Detect which cell encompasses the target text, then output its (x, y) center coordinate. 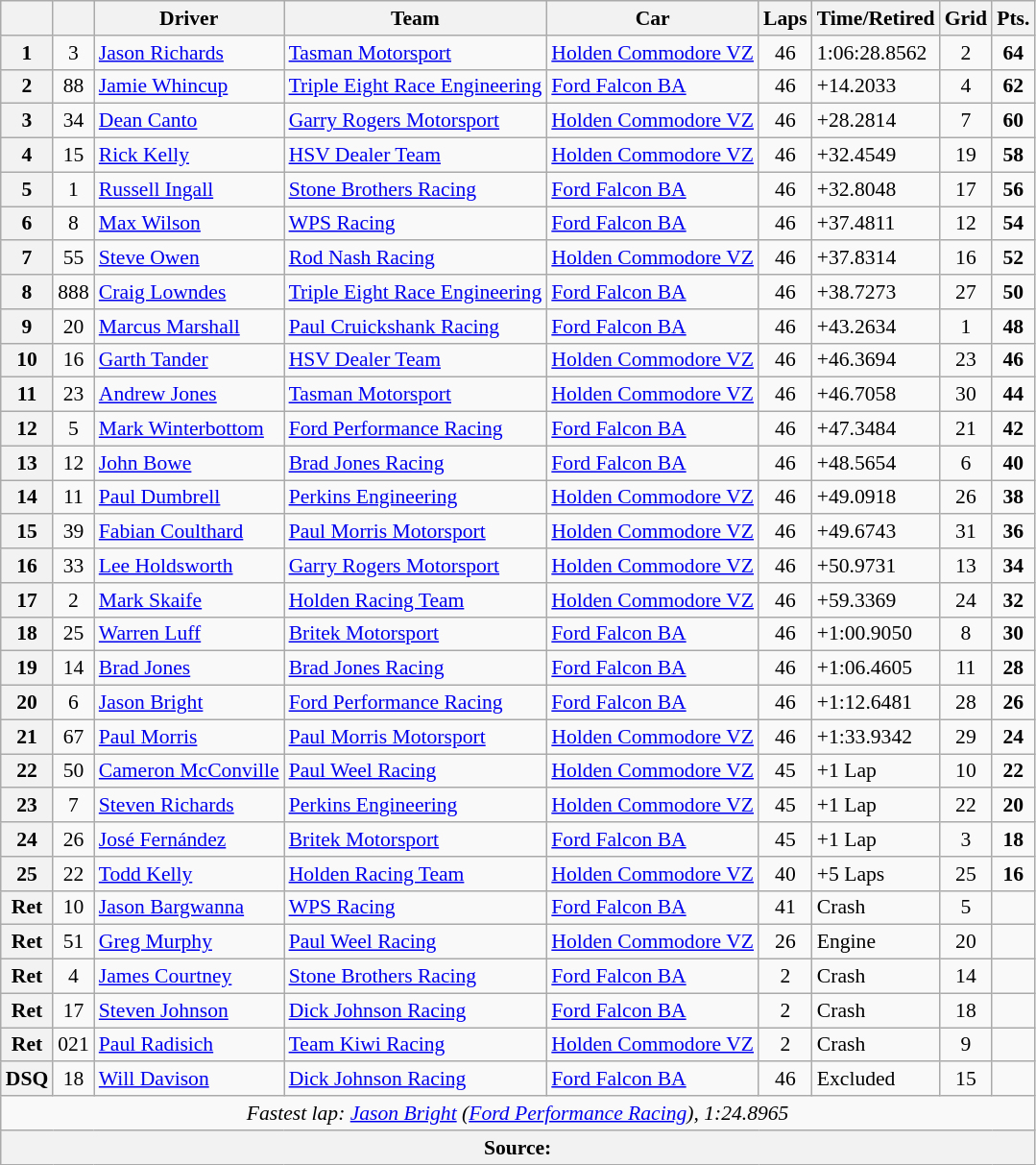
31 (966, 532)
Team Kiwi Racing (416, 1045)
+47.3484 (876, 429)
Excluded (876, 1080)
Brad Jones (189, 668)
Jamie Whincup (189, 86)
Todd Kelly (189, 874)
67 (73, 737)
Steven Johnson (189, 1010)
42 (1013, 429)
888 (73, 292)
48 (1013, 327)
Driver (189, 18)
60 (1013, 121)
+46.7058 (876, 395)
Engine (876, 942)
+49.6743 (876, 532)
Jason Bright (189, 703)
Garth Tander (189, 360)
+48.5654 (876, 463)
32 (1013, 600)
27 (966, 292)
Source: (518, 1148)
38 (1013, 498)
Rod Nash Racing (416, 258)
+1:00.9050 (876, 634)
+1:33.9342 (876, 737)
Warren Luff (189, 634)
51 (73, 942)
Russell Ingall (189, 189)
58 (1013, 156)
+49.0918 (876, 498)
+1:06.4605 (876, 668)
+1:12.6481 (876, 703)
36 (1013, 532)
Lee Holdsworth (189, 566)
Paul Radisich (189, 1045)
Will Davison (189, 1080)
James Courtney (189, 977)
Andrew Jones (189, 395)
+28.2814 (876, 121)
021 (73, 1045)
+38.7273 (876, 292)
52 (1013, 258)
Dean Canto (189, 121)
+5 Laps (876, 874)
54 (1013, 224)
62 (1013, 86)
+59.3369 (876, 600)
+37.8314 (876, 258)
Marcus Marshall (189, 327)
+32.4549 (876, 156)
Time/Retired (876, 18)
+37.4811 (876, 224)
DSQ (27, 1080)
Fabian Coulthard (189, 532)
Rick Kelly (189, 156)
Team (416, 18)
Mark Winterbottom (189, 429)
+14.2033 (876, 86)
56 (1013, 189)
+50.9731 (876, 566)
Craig Lowndes (189, 292)
Cameron McConville (189, 771)
Pts. (1013, 18)
Paul Dumbrell (189, 498)
Grid (966, 18)
Fastest lap: Jason Bright (Ford Performance Racing), 1:24.8965 (518, 1113)
55 (73, 258)
39 (73, 532)
44 (1013, 395)
Jason Bargwanna (189, 908)
88 (73, 86)
Laps (785, 18)
+46.3694 (876, 360)
1:06:28.8562 (876, 53)
Max Wilson (189, 224)
Steven Richards (189, 806)
64 (1013, 53)
Car (653, 18)
Paul Cruickshank Racing (416, 327)
+32.8048 (876, 189)
John Bowe (189, 463)
José Fernández (189, 839)
+43.2634 (876, 327)
Jason Richards (189, 53)
29 (966, 737)
Paul Morris (189, 737)
33 (73, 566)
Greg Murphy (189, 942)
Steve Owen (189, 258)
Mark Skaife (189, 600)
41 (785, 908)
